Find where the given text appears and provide that cell's center as [X, Y] coordinate. 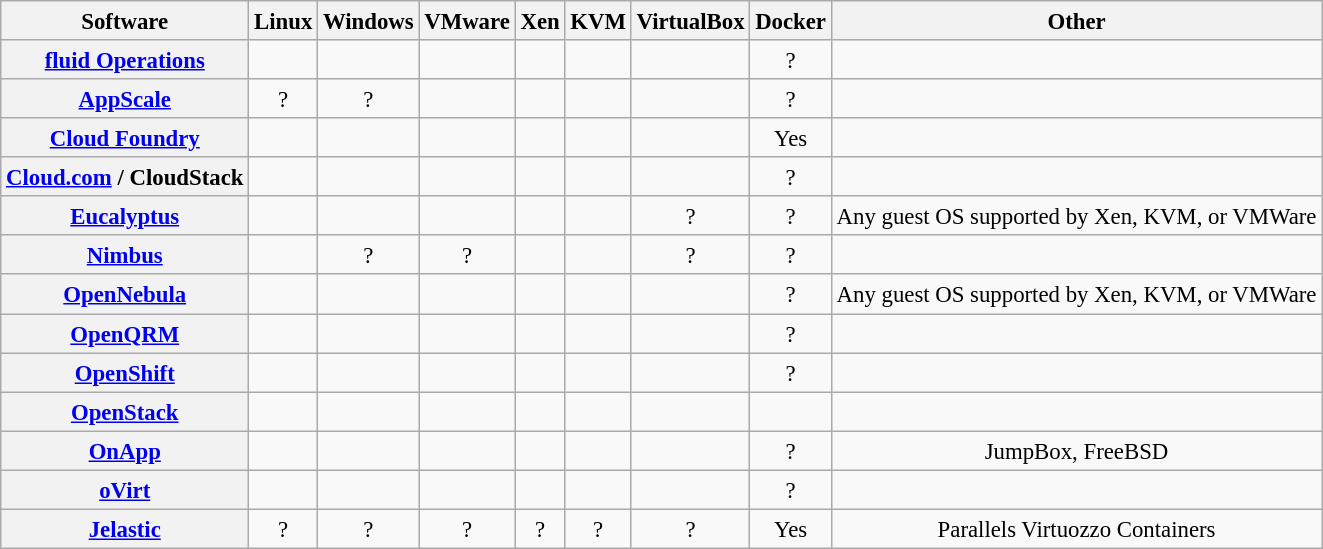
Windows [368, 20]
Other [1076, 20]
Parallels Virtuozzo Containers [1076, 528]
Xen [540, 20]
OpenShift [125, 372]
Cloud Foundry [125, 138]
Nimbus [125, 256]
JumpBox, FreeBSD [1076, 450]
Eucalyptus [125, 216]
VirtualBox [690, 20]
OnApp [125, 450]
OpenQRM [125, 334]
KVM [598, 20]
Cloud.com / CloudStack [125, 176]
oVirt [125, 490]
AppScale [125, 98]
OpenStack [125, 412]
OpenNebula [125, 294]
Software [125, 20]
Jelastic [125, 528]
Linux [284, 20]
VMware [467, 20]
fluid Operations [125, 60]
Docker [790, 20]
